Return (x, y) of the center of cell containing provided text 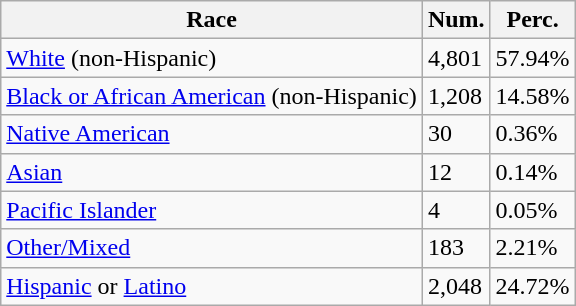
Asian (212, 172)
Pacific Islander (212, 210)
White (non-Hispanic) (212, 58)
14.58% (532, 96)
2.21% (532, 248)
4 (456, 210)
Black or African American (non-Hispanic) (212, 96)
Hispanic or Latino (212, 286)
30 (456, 134)
0.36% (532, 134)
Perc. (532, 20)
12 (456, 172)
0.14% (532, 172)
Num. (456, 20)
Native American (212, 134)
Other/Mixed (212, 248)
Race (212, 20)
24.72% (532, 286)
57.94% (532, 58)
1,208 (456, 96)
0.05% (532, 210)
183 (456, 248)
2,048 (456, 286)
4,801 (456, 58)
